Capture the cell that displays the provided text and extract its (x, y) central coordinate. 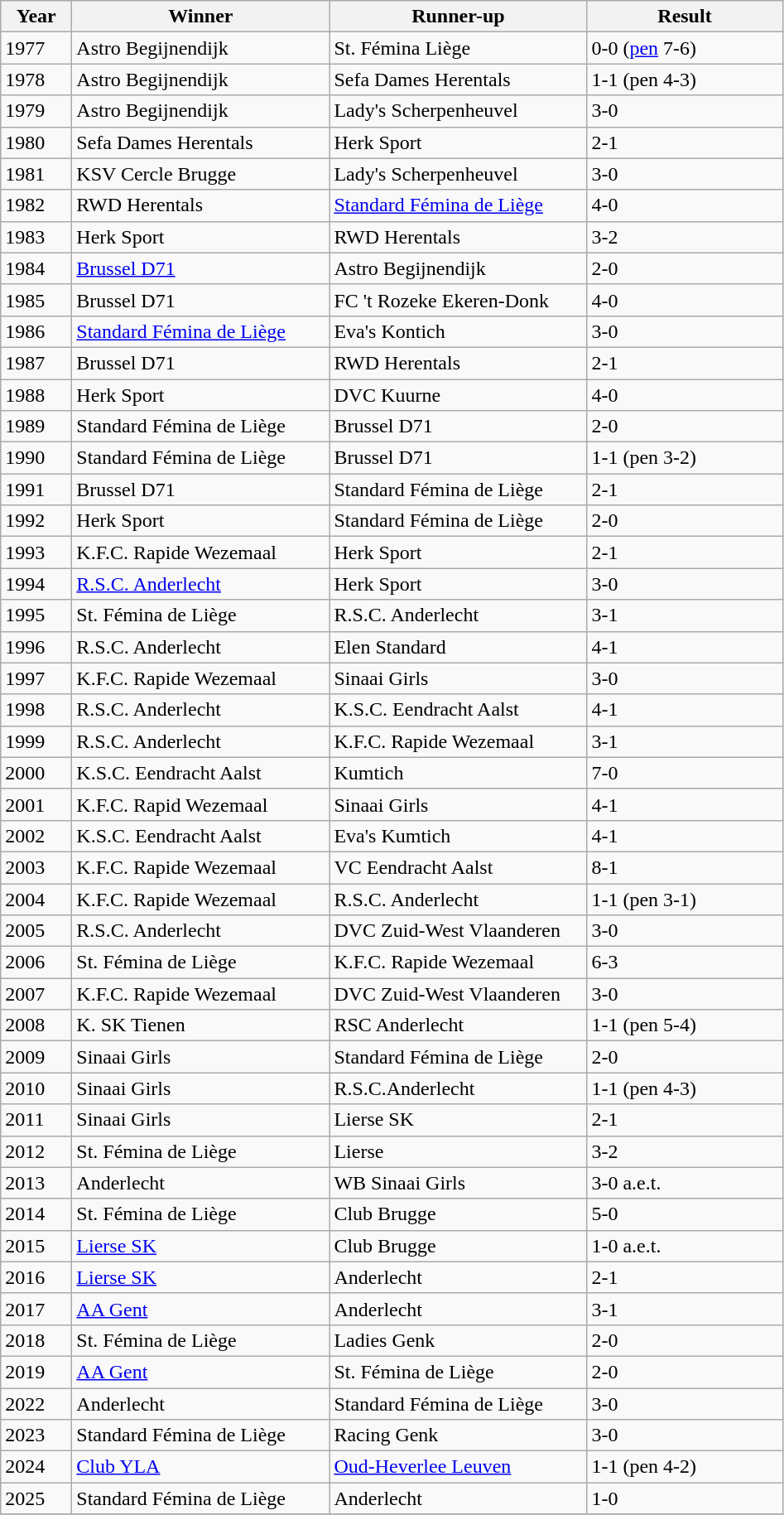
2000 (36, 773)
1993 (36, 552)
1986 (36, 331)
Eva's Kontich (459, 331)
2011 (36, 1120)
0-0 (pen 7-6) (685, 48)
2022 (36, 1404)
2007 (36, 994)
2010 (36, 1088)
1999 (36, 741)
1-1 (pen 5-4) (685, 1025)
2014 (36, 1214)
Runner-up (459, 17)
1-0 a.e.t. (685, 1246)
7-0 (685, 773)
1994 (36, 584)
3-0 a.e.t. (685, 1183)
Result (685, 17)
1991 (36, 490)
2013 (36, 1183)
5-0 (685, 1214)
WB Sinaai Girls (459, 1183)
St. Fémina Liège (459, 48)
Year (36, 17)
1987 (36, 363)
1983 (36, 237)
6-3 (685, 963)
Kumtich (459, 773)
KSV Cercle Brugge (200, 174)
1997 (36, 678)
1-0 (685, 1498)
2005 (36, 931)
2003 (36, 867)
K. SK Tienen (200, 1025)
2018 (36, 1340)
DVC Kuurne (459, 395)
RSC Anderlecht (459, 1025)
1978 (36, 80)
1979 (36, 111)
1988 (36, 395)
Oud-Heverlee Leuven (459, 1467)
Elen Standard (459, 647)
Racing Genk (459, 1435)
Lierse (459, 1151)
1-1 (pen 4-2) (685, 1467)
2009 (36, 1057)
1995 (36, 615)
2017 (36, 1309)
K.F.C. Rapid Wezemaal (200, 804)
1984 (36, 268)
1992 (36, 521)
8-1 (685, 867)
2019 (36, 1372)
1989 (36, 427)
2002 (36, 836)
1982 (36, 205)
2024 (36, 1467)
1990 (36, 458)
FC 't Rozeke Ekeren-Donk (459, 300)
1998 (36, 710)
2006 (36, 963)
VC Eendracht Aalst (459, 867)
1985 (36, 300)
1977 (36, 48)
2008 (36, 1025)
2023 (36, 1435)
1996 (36, 647)
R.S.C.Anderlecht (459, 1088)
1-1 (pen 3-1) (685, 899)
2012 (36, 1151)
2001 (36, 804)
Eva's Kumtich (459, 836)
2025 (36, 1498)
2016 (36, 1277)
Ladies Genk (459, 1340)
Winner (200, 17)
2004 (36, 899)
2015 (36, 1246)
1-1 (pen 3-2) (685, 458)
1981 (36, 174)
1980 (36, 142)
Club YLA (200, 1467)
